Extract the (x, y) coordinate from the center of the cell holding the provided text.  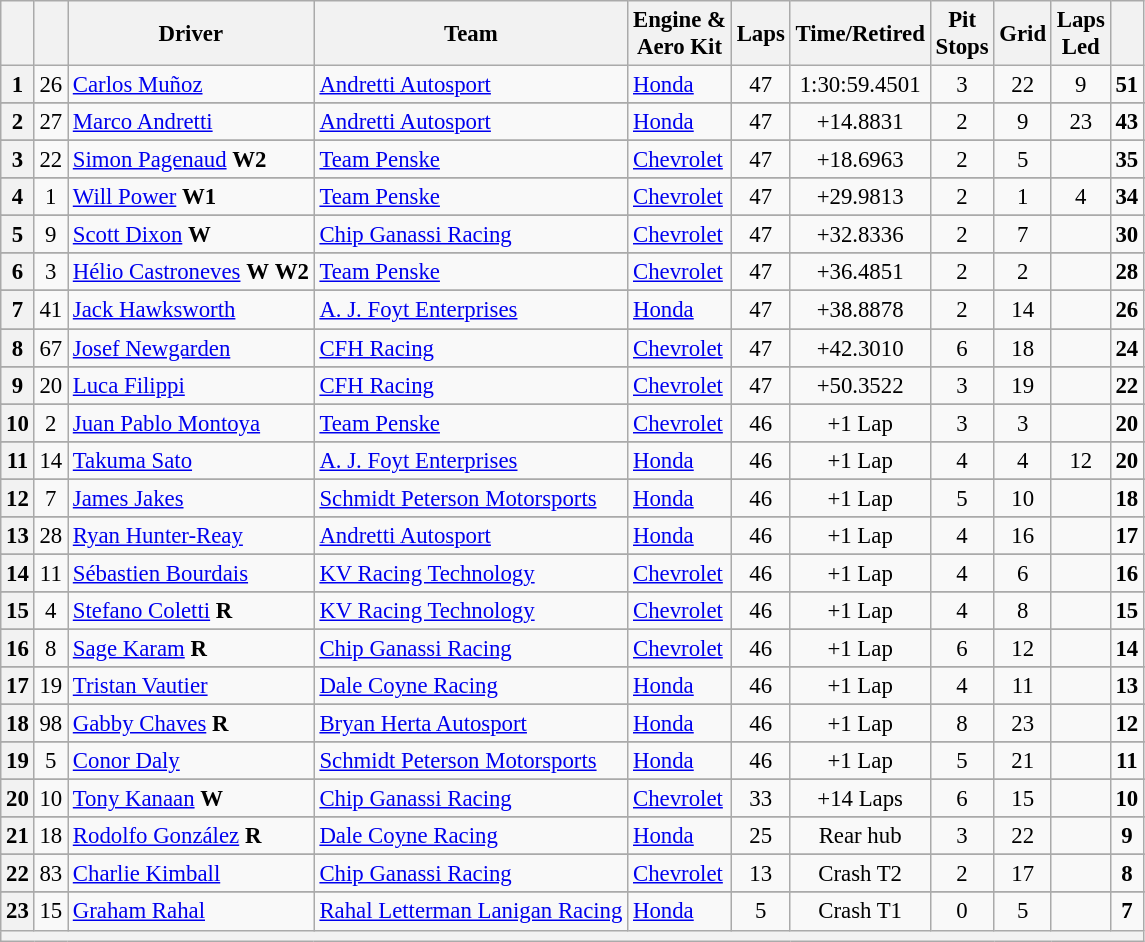
Engine &Aero Kit (680, 34)
Takuma Sato (192, 460)
Laps (760, 34)
LapsLed (1080, 34)
33 (760, 799)
67 (50, 348)
Simon Pagenaud W2 (192, 160)
Charlie Kimball (192, 874)
+42.3010 (860, 348)
Gabby Chaves R (192, 724)
Graham Rahal (192, 912)
Rahal Letterman Lanigan Racing (471, 912)
43 (1126, 122)
Stefano Coletti R (192, 611)
Tony Kanaan W (192, 799)
+14 Laps (860, 799)
Scott Dixon W (192, 235)
Team (471, 34)
Tristan Vautier (192, 686)
Driver (192, 34)
+50.3522 (860, 385)
83 (50, 874)
41 (50, 310)
Sébastien Bourdais (192, 573)
Luca Filippi (192, 385)
Juan Pablo Montoya (192, 423)
24 (1126, 348)
51 (1126, 85)
Ryan Hunter-Reay (192, 536)
Hélio Castroneves W W2 (192, 273)
Bryan Herta Autosport (471, 724)
98 (50, 724)
James Jakes (192, 498)
25 (760, 836)
+29.9813 (860, 197)
Crash T1 (860, 912)
+14.8831 (860, 122)
Sage Karam R (192, 648)
Time/Retired (860, 34)
1:30:59.4501 (860, 85)
+36.4851 (860, 273)
+38.8878 (860, 310)
Conor Daly (192, 761)
34 (1126, 197)
Rodolfo González R (192, 836)
+18.6963 (860, 160)
35 (1126, 160)
Marco Andretti (192, 122)
0 (962, 912)
Josef Newgarden (192, 348)
Rear hub (860, 836)
Jack Hawksworth (192, 310)
Carlos Muñoz (192, 85)
PitStops (962, 34)
27 (50, 122)
+32.8336 (860, 235)
Crash T2 (860, 874)
Grid (1022, 34)
30 (1126, 235)
Will Power W1 (192, 197)
